Scan for the cell matching the given text and deliver its [X, Y] coordinate at center. 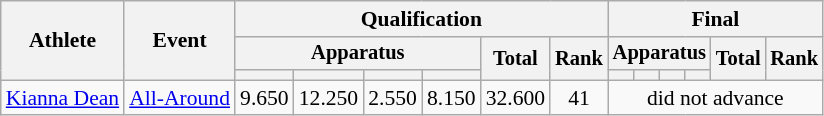
All-Around [180, 98]
Qualification [422, 19]
did not advance [716, 98]
9.650 [264, 98]
Athlete [62, 40]
Kianna Dean [62, 98]
41 [579, 98]
32.600 [516, 98]
Final [716, 19]
Event [180, 40]
12.250 [328, 98]
2.550 [392, 98]
8.150 [452, 98]
